For the text-containing cell, return its midpoint in [x, y] coordinate format. 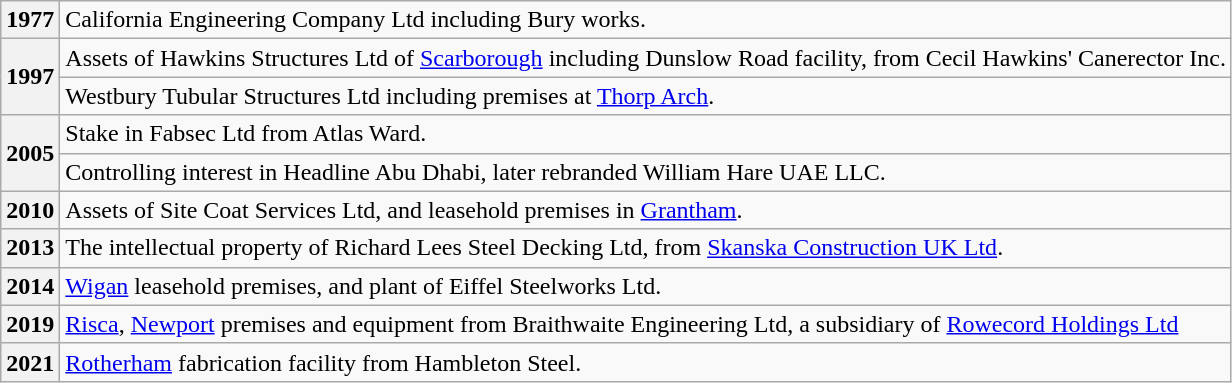
2010 [30, 210]
1997 [30, 77]
2021 [30, 362]
Stake in Fabsec Ltd from Atlas Ward. [646, 134]
2013 [30, 248]
Wigan leasehold premises, and plant of Eiffel Steelworks Ltd. [646, 286]
2005 [30, 153]
Risca, Newport premises and equipment from Braithwaite Engineering Ltd, a subsidiary of Rowecord Holdings Ltd [646, 324]
Assets of Hawkins Structures Ltd of Scarborough including Dunslow Road facility, from Cecil Hawkins' Canerector Inc. [646, 58]
Controlling interest in Headline Abu Dhabi, later rebranded William Hare UAE LLC. [646, 172]
Rotherham fabrication facility from Hambleton Steel. [646, 362]
Assets of Site Coat Services Ltd, and leasehold premises in Grantham. [646, 210]
Westbury Tubular Structures Ltd including premises at Thorp Arch. [646, 96]
2014 [30, 286]
2019 [30, 324]
The intellectual property of Richard Lees Steel Decking Ltd, from Skanska Construction UK Ltd. [646, 248]
1977 [30, 20]
California Engineering Company Ltd including Bury works. [646, 20]
